Search for the cell housing the specified text and yield its (X, Y) center coordinate. 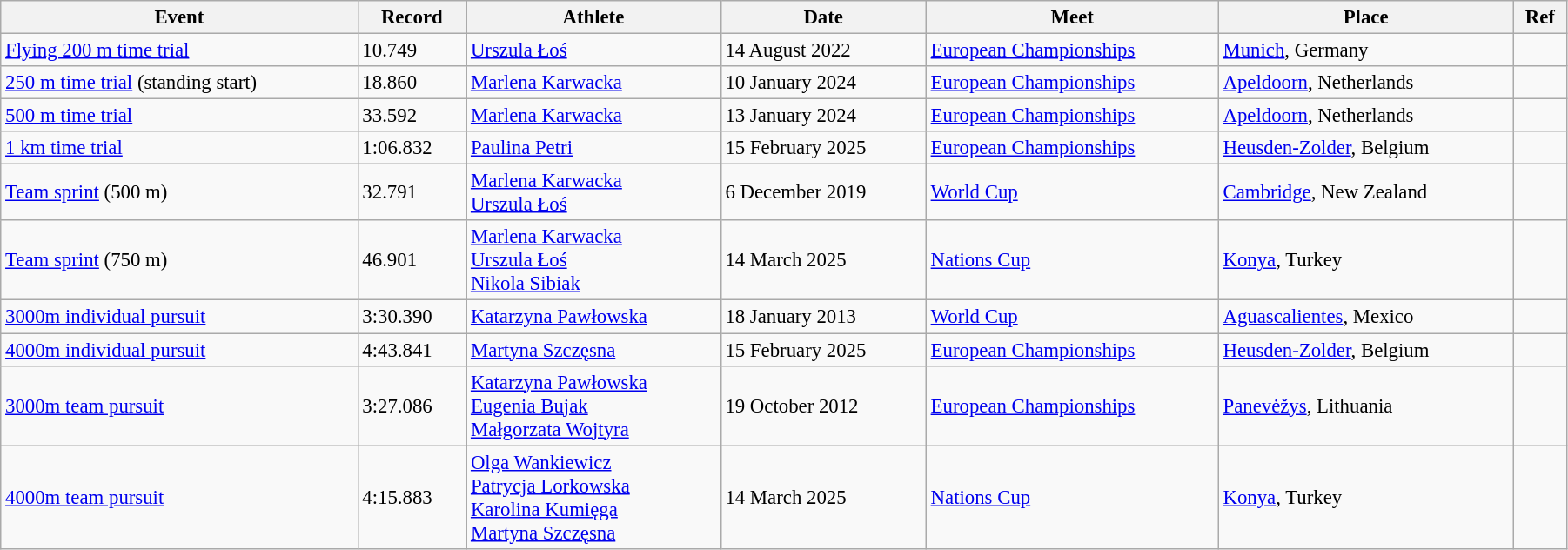
Martyna Szczęsna (593, 350)
Ref (1540, 17)
Panevėžys, Lithuania (1366, 406)
Urszula Łoś (593, 50)
Cambridge, New Zealand (1366, 193)
Meet (1072, 17)
Team sprint (500 m) (179, 193)
4000m team pursuit (179, 498)
18 January 2013 (823, 317)
Athlete (593, 17)
6 December 2019 (823, 193)
Team sprint (750 m) (179, 261)
Aguascalientes, Mexico (1366, 317)
1 km time trial (179, 148)
3000m individual pursuit (179, 317)
4:15.883 (412, 498)
4000m individual pursuit (179, 350)
46.901 (412, 261)
33.592 (412, 116)
32.791 (412, 193)
500 m time trial (179, 116)
10.749 (412, 50)
Event (179, 17)
Katarzyna PawłowskaEugenia BujakMałgorzata Wojtyra (593, 406)
250 m time trial (standing start) (179, 83)
13 January 2024 (823, 116)
Record (412, 17)
Marlena KarwackaUrszula ŁośNikola Sibiak (593, 261)
Flying 200 m time trial (179, 50)
10 January 2024 (823, 83)
18.860 (412, 83)
Place (1366, 17)
1:06.832 (412, 148)
14 August 2022 (823, 50)
Olga WankiewiczPatrycja LorkowskaKarolina KumięgaMartyna Szczęsna (593, 498)
19 October 2012 (823, 406)
Paulina Petri (593, 148)
Katarzyna Pawłowska (593, 317)
Munich, Germany (1366, 50)
Date (823, 17)
Marlena KarwackaUrszula Łoś (593, 193)
4:43.841 (412, 350)
3000m team pursuit (179, 406)
3:27.086 (412, 406)
3:30.390 (412, 317)
